For the text-containing cell, return its midpoint in [x, y] coordinate format. 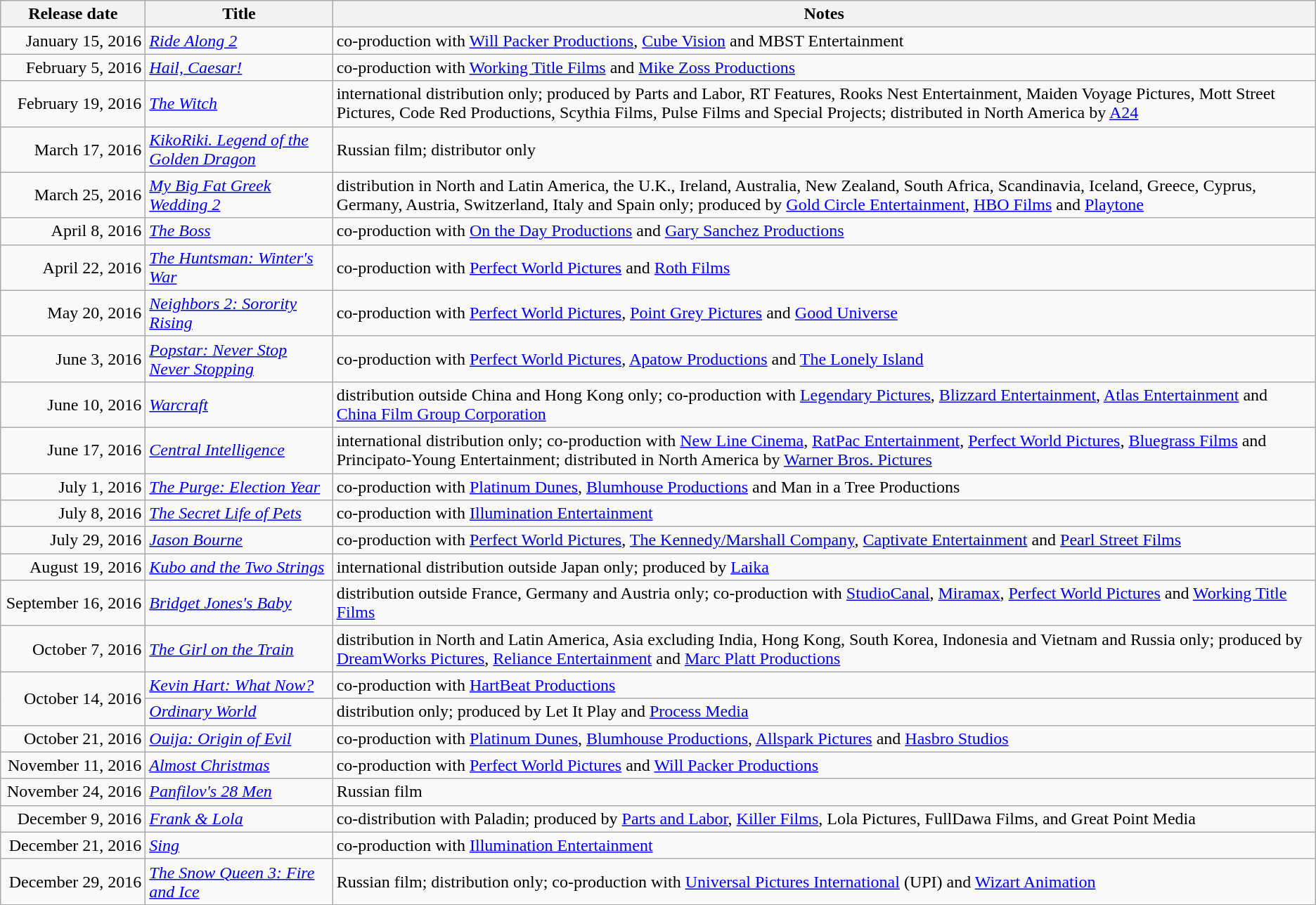
October 7, 2016 [73, 649]
Ouija: Origin of Evil [239, 738]
Russian film; distribution only; co-production with Universal Pictures International (UPI) and Wizart Animation [824, 881]
Ordinary World [239, 712]
January 15, 2016 [73, 41]
September 16, 2016 [73, 603]
co-production with Perfect World Pictures and Will Packer Productions [824, 765]
Notes [824, 14]
June 10, 2016 [73, 405]
Frank & Lola [239, 819]
April 22, 2016 [73, 267]
July 1, 2016 [73, 487]
distribution only; produced by Let It Play and Process Media [824, 712]
Central Intelligence [239, 450]
May 20, 2016 [73, 313]
Title [239, 14]
The Snow Queen 3: Fire and Ice [239, 881]
August 19, 2016 [73, 567]
Kevin Hart: What Now? [239, 685]
Warcraft [239, 405]
co-production with Platinum Dunes, Blumhouse Productions and Man in a Tree Productions [824, 487]
The Boss [239, 231]
The Secret Life of Pets [239, 514]
March 17, 2016 [73, 149]
Kubo and the Two Strings [239, 567]
co-production with Perfect World Pictures, Point Grey Pictures and Good Universe [824, 313]
co-production with Perfect World Pictures, The Kennedy/Marshall Company, Captivate Entertainment and Pearl Street Films [824, 540]
co-production with HartBeat Productions [824, 685]
October 14, 2016 [73, 698]
Neighbors 2: Sorority Rising [239, 313]
February 19, 2016 [73, 104]
Panfilov's 28 Men [239, 792]
co-production with Working Title Films and Mike Zoss Productions [824, 67]
February 5, 2016 [73, 67]
November 24, 2016 [73, 792]
July 8, 2016 [73, 514]
co-production with Platinum Dunes, Blumhouse Productions, Allspark Pictures and Hasbro Studios [824, 738]
December 9, 2016 [73, 819]
December 29, 2016 [73, 881]
co-production with Perfect World Pictures and Roth Films [824, 267]
The Witch [239, 104]
July 29, 2016 [73, 540]
distribution outside France, Germany and Austria only; co-production with StudioCanal, Miramax, Perfect World Pictures and Working Title Films [824, 603]
My Big Fat Greek Wedding 2 [239, 195]
Bridget Jones's Baby [239, 603]
co-production with Perfect World Pictures, Apatow Productions and The Lonely Island [824, 358]
October 21, 2016 [73, 738]
Almost Christmas [239, 765]
The Girl on the Train [239, 649]
Popstar: Never Stop Never Stopping [239, 358]
Sing [239, 845]
April 8, 2016 [73, 231]
December 21, 2016 [73, 845]
June 17, 2016 [73, 450]
co-production with On the Day Productions and Gary Sanchez Productions [824, 231]
Hail, Caesar! [239, 67]
KikoRiki. Legend of the Golden Dragon [239, 149]
June 3, 2016 [73, 358]
co-distribution with Paladin; produced by Parts and Labor, Killer Films, Lola Pictures, FullDawa Films, and Great Point Media [824, 819]
The Huntsman: Winter's War [239, 267]
co-production with Will Packer Productions, Cube Vision and MBST Entertainment [824, 41]
The Purge: Election Year [239, 487]
Jason Bourne [239, 540]
Russian film; distributor only [824, 149]
Release date [73, 14]
March 25, 2016 [73, 195]
Ride Along 2 [239, 41]
international distribution outside Japan only; produced by Laika [824, 567]
November 11, 2016 [73, 765]
Russian film [824, 792]
